Identify which cell holds the provided text, then report its (X, Y) central coordinate. 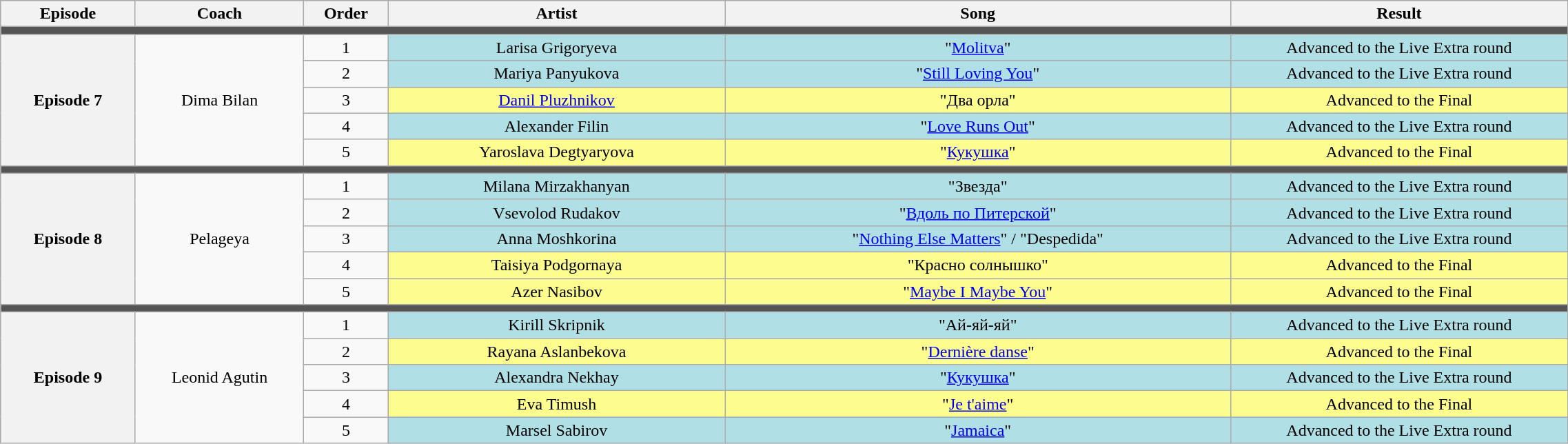
Anna Moshkorina (557, 239)
Mariya Panyukova (557, 74)
Danil Pluzhnikov (557, 100)
Episode (68, 14)
Song (977, 14)
"Still Loving You" (977, 74)
Alexandra Nekhay (557, 378)
"Molitva" (977, 48)
Vsevolod Rudakov (557, 212)
Dima Bilan (219, 100)
Taisiya Podgornaya (557, 265)
Larisa Grigoryeva (557, 48)
Alexander Filin (557, 126)
Episode 9 (68, 378)
"Вдоль по Питерской" (977, 212)
Coach (219, 14)
"Красно солнышко" (977, 265)
Episode 7 (68, 100)
Result (1399, 14)
Order (346, 14)
"Maybe I Maybe You" (977, 292)
Eva Timush (557, 404)
Milana Mirzakhanyan (557, 186)
"Love Runs Out" (977, 126)
Rayana Aslanbekova (557, 352)
"Dernière danse" (977, 352)
Leonid Agutin (219, 378)
"Звезда" (977, 186)
"Nothing Else Matters" / "Despedida" (977, 239)
"Je t'aime" (977, 404)
"Ай-яй-яй" (977, 325)
Episode 8 (68, 239)
Kirill Skripnik (557, 325)
"Jamaica" (977, 430)
Marsel Sabirov (557, 430)
Pelageya (219, 239)
"Два орла" (977, 100)
Yaroslava Degtyaryova (557, 152)
Azer Nasibov (557, 292)
Artist (557, 14)
